Output the [x, y] coordinate of the center of the cell containing the given text.  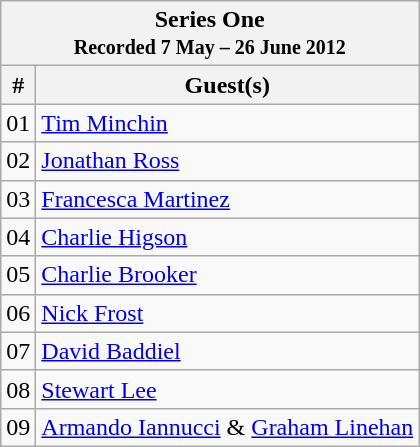
05 [18, 275]
Charlie Higson [228, 237]
09 [18, 427]
08 [18, 389]
07 [18, 351]
01 [18, 123]
Nick Frost [228, 313]
03 [18, 199]
# [18, 85]
Guest(s) [228, 85]
Armando Iannucci & Graham Linehan [228, 427]
Charlie Brooker [228, 275]
Series OneRecorded 7 May – 26 June 2012 [210, 34]
Tim Minchin [228, 123]
Stewart Lee [228, 389]
Francesca Martinez [228, 199]
04 [18, 237]
David Baddiel [228, 351]
Jonathan Ross [228, 161]
06 [18, 313]
02 [18, 161]
